For the text-containing cell, return its midpoint in (X, Y) coordinate format. 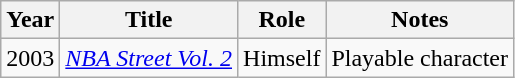
Role (282, 20)
Playable character (420, 58)
Notes (420, 20)
Himself (282, 58)
NBA Street Vol. 2 (149, 58)
Year (30, 20)
2003 (30, 58)
Title (149, 20)
